Return [X, Y] of the center of cell containing provided text 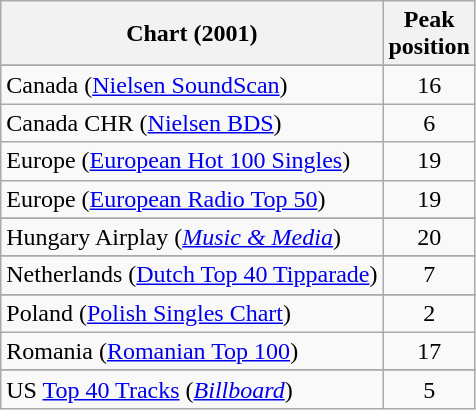
Europe (European Hot 100 Singles) [192, 161]
Peakposition [429, 34]
Poland (Polish Singles Chart) [192, 313]
US Top 40 Tracks (Billboard) [192, 389]
5 [429, 389]
2 [429, 313]
Canada CHR (Nielsen BDS) [192, 123]
6 [429, 123]
Hungary Airplay (Music & Media) [192, 237]
Canada (Nielsen SoundScan) [192, 85]
17 [429, 351]
Romania (Romanian Top 100) [192, 351]
Europe (European Radio Top 50) [192, 199]
Chart (2001) [192, 34]
7 [429, 275]
20 [429, 237]
16 [429, 85]
Netherlands (Dutch Top 40 Tipparade) [192, 275]
